Determine the [X, Y] coordinate at the center of the cell enclosing the given text.  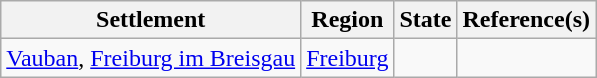
Vauban, Freiburg im Breisgau [151, 58]
Freiburg [348, 58]
Settlement [151, 20]
Region [348, 20]
State [426, 20]
Reference(s) [526, 20]
